Locate the cell with the specified text and output its (x, y) center coordinate. 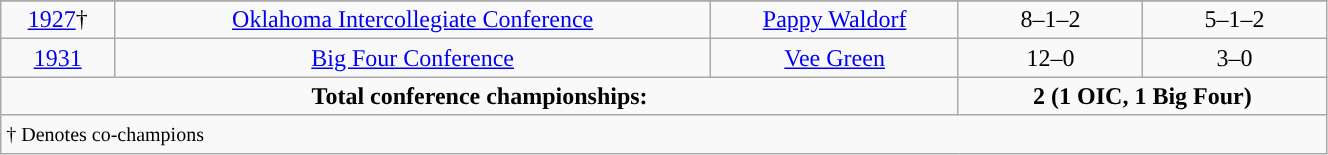
2 (1 OIC, 1 Big Four) (1142, 96)
5–1–2 (1234, 20)
Big Four Conference (413, 58)
Vee Green (835, 58)
Oklahoma Intercollegiate Conference (413, 20)
† Denotes co-champions (664, 134)
1931 (58, 58)
3–0 (1234, 58)
Pappy Waldorf (835, 20)
12–0 (1050, 58)
1927† (58, 20)
Total conference championships: (480, 96)
8–1–2 (1050, 20)
